Pinpoint the cell where the given text exists, returning its (X, Y) midpoint coordinate. 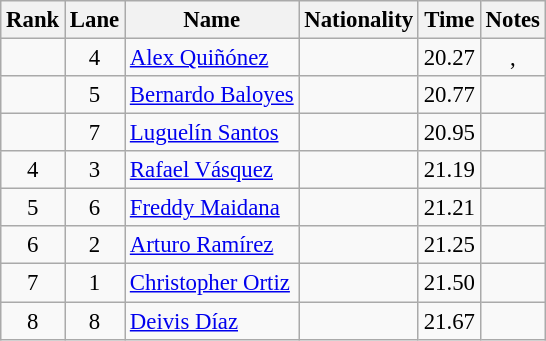
Rafael Vásquez (212, 170)
21.21 (449, 208)
2 (95, 245)
, (512, 58)
Notes (512, 20)
1 (95, 283)
Lane (95, 20)
21.19 (449, 170)
21.25 (449, 245)
Nationality (358, 20)
Luguelín Santos (212, 133)
3 (95, 170)
20.27 (449, 58)
21.67 (449, 321)
21.50 (449, 283)
20.77 (449, 95)
Name (212, 20)
Christopher Ortiz (212, 283)
Arturo Ramírez (212, 245)
20.95 (449, 133)
Deivis Díaz (212, 321)
Rank (33, 20)
Bernardo Baloyes (212, 95)
Alex Quiñónez (212, 58)
Freddy Maidana (212, 208)
Time (449, 20)
